Search for the cell housing the specified text and yield its (x, y) center coordinate. 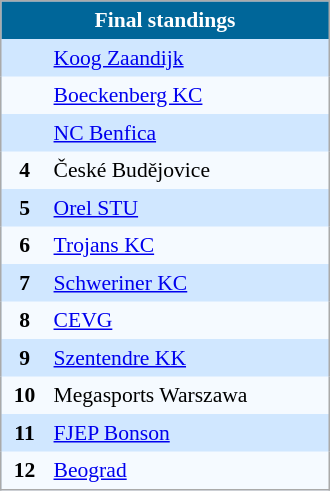
FJEP Bonson (189, 433)
10 (24, 395)
7 (24, 283)
CEVG (189, 321)
Beograd (189, 471)
Trojans KC (189, 245)
Szentendre KK (189, 358)
Schweriner KC (189, 283)
11 (24, 433)
Final standings (165, 20)
Boeckenberg KC (189, 95)
Koog Zaandijk (189, 58)
9 (24, 358)
České Budějovice (189, 171)
5 (24, 208)
Orel STU (189, 208)
NC Benfica (189, 133)
6 (24, 245)
4 (24, 171)
12 (24, 471)
Megasports Warszawa (189, 395)
8 (24, 321)
